For the text-containing cell, return its midpoint in [X, Y] coordinate format. 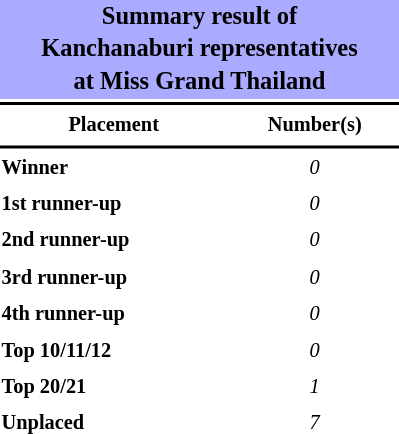
Summary result ofKanchanaburi representativesat Miss Grand Thailand [200, 50]
3rd runner-up [114, 278]
Winner [114, 168]
Top 10/11/12 [114, 351]
1 [314, 387]
4th runner-up [114, 314]
Number(s) [314, 125]
1st runner-up [114, 204]
2nd runner-up [114, 241]
Top 20/21 [114, 387]
Placement [114, 125]
